Detect which cell encompasses the target text, then output its (x, y) center coordinate. 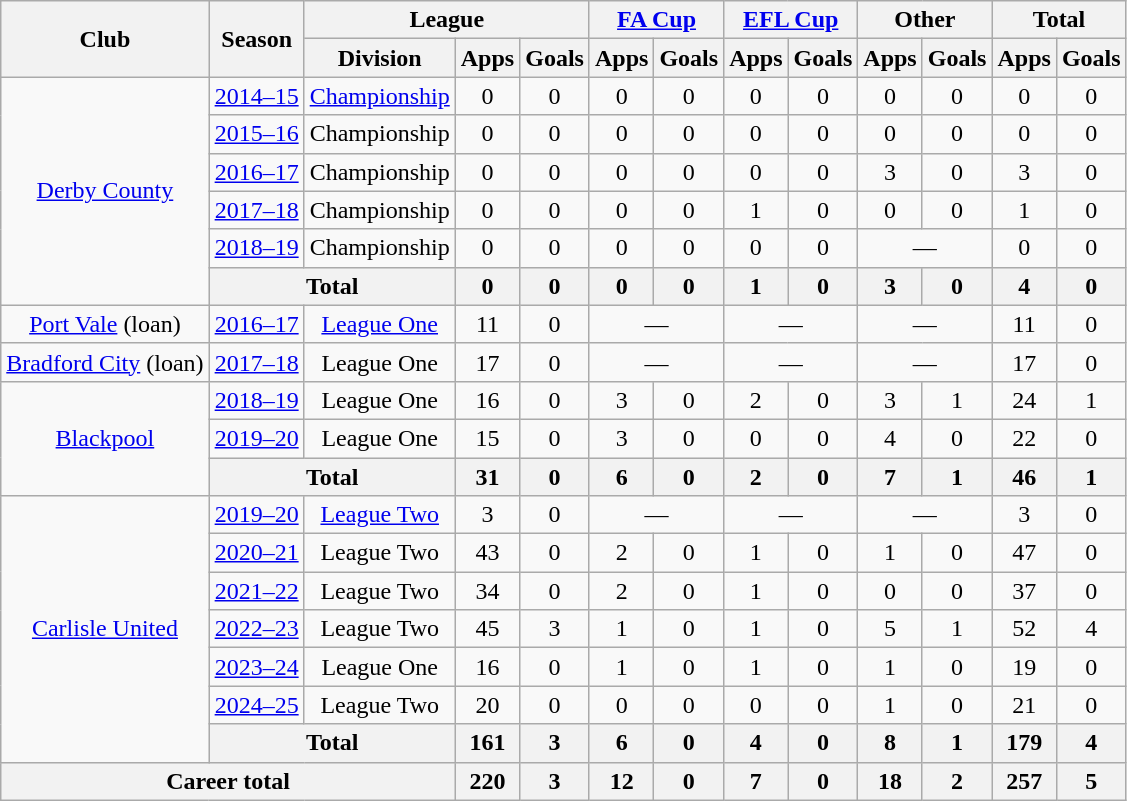
43 (487, 553)
Season (256, 39)
45 (487, 629)
Bradford City (loan) (105, 362)
Club (105, 39)
19 (1024, 667)
2024–25 (256, 705)
2022–23 (256, 629)
21 (1024, 705)
Career total (228, 781)
2023–24 (256, 667)
2020–21 (256, 553)
24 (1024, 400)
257 (1024, 781)
179 (1024, 743)
Division (380, 58)
Other (925, 20)
Blackpool (105, 438)
EFL Cup (791, 20)
Derby County (105, 191)
Port Vale (loan) (105, 324)
52 (1024, 629)
2014–15 (256, 96)
34 (487, 591)
2015–16 (256, 134)
18 (890, 781)
FA Cup (656, 20)
Carlisle United (105, 629)
47 (1024, 553)
220 (487, 781)
22 (1024, 438)
League (446, 20)
46 (1024, 477)
12 (621, 781)
2021–22 (256, 591)
31 (487, 477)
37 (1024, 591)
8 (890, 743)
15 (487, 438)
161 (487, 743)
20 (487, 705)
